Output the (x, y) coordinate of the center of the cell containing the given text.  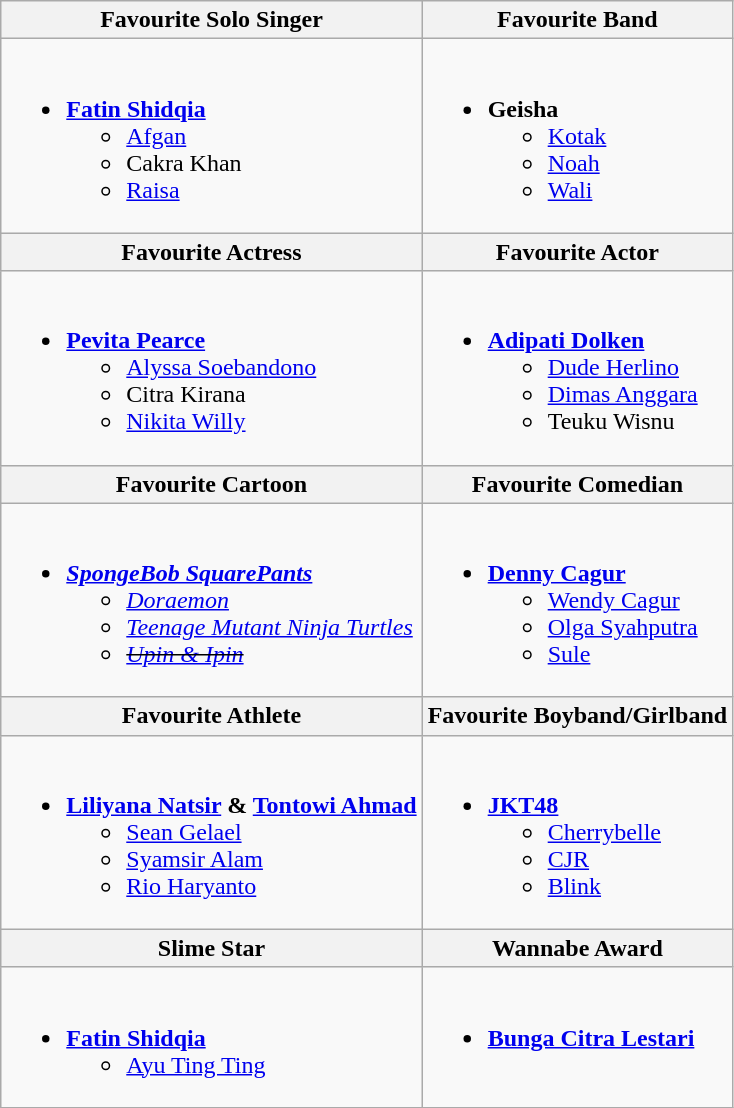
Favourite Solo Singer (212, 20)
Denny CagurWendy CagurOlga SyahputraSule (577, 600)
Favourite Boyband/Girlband (577, 716)
Fatin ShidqiaAyu Ting Ting (212, 1037)
Wannabe Award (577, 948)
Favourite Athlete (212, 716)
JKT48CherrybelleCJRBlink (577, 832)
Favourite Actor (577, 252)
Favourite Cartoon (212, 484)
SpongeBob SquarePantsDoraemonTeenage Mutant Ninja TurtlesUpin & Ipin (212, 600)
GeishaKotakNoahWali (577, 136)
Pevita PearceAlyssa SoebandonoCitra KiranaNikita Willy (212, 368)
Liliyana Natsir & Tontowi AhmadSean GelaelSyamsir AlamRio Haryanto (212, 832)
Fatin ShidqiaAfganCakra KhanRaisa (212, 136)
Favourite Actress (212, 252)
Adipati DolkenDude HerlinoDimas AnggaraTeuku Wisnu (577, 368)
Favourite Comedian (577, 484)
Bunga Citra Lestari (577, 1037)
Favourite Band (577, 20)
Slime Star (212, 948)
